Locate the cell with the specified text and output its (X, Y) center coordinate. 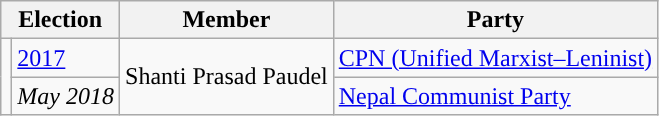
Election (60, 20)
Shanti Prasad Paudel (227, 77)
Party (495, 20)
Nepal Communist Party (495, 96)
Member (227, 20)
May 2018 (66, 96)
CPN (Unified Marxist–Leninist) (495, 58)
2017 (66, 58)
